Scan for the cell matching the given text and deliver its [X, Y] coordinate at center. 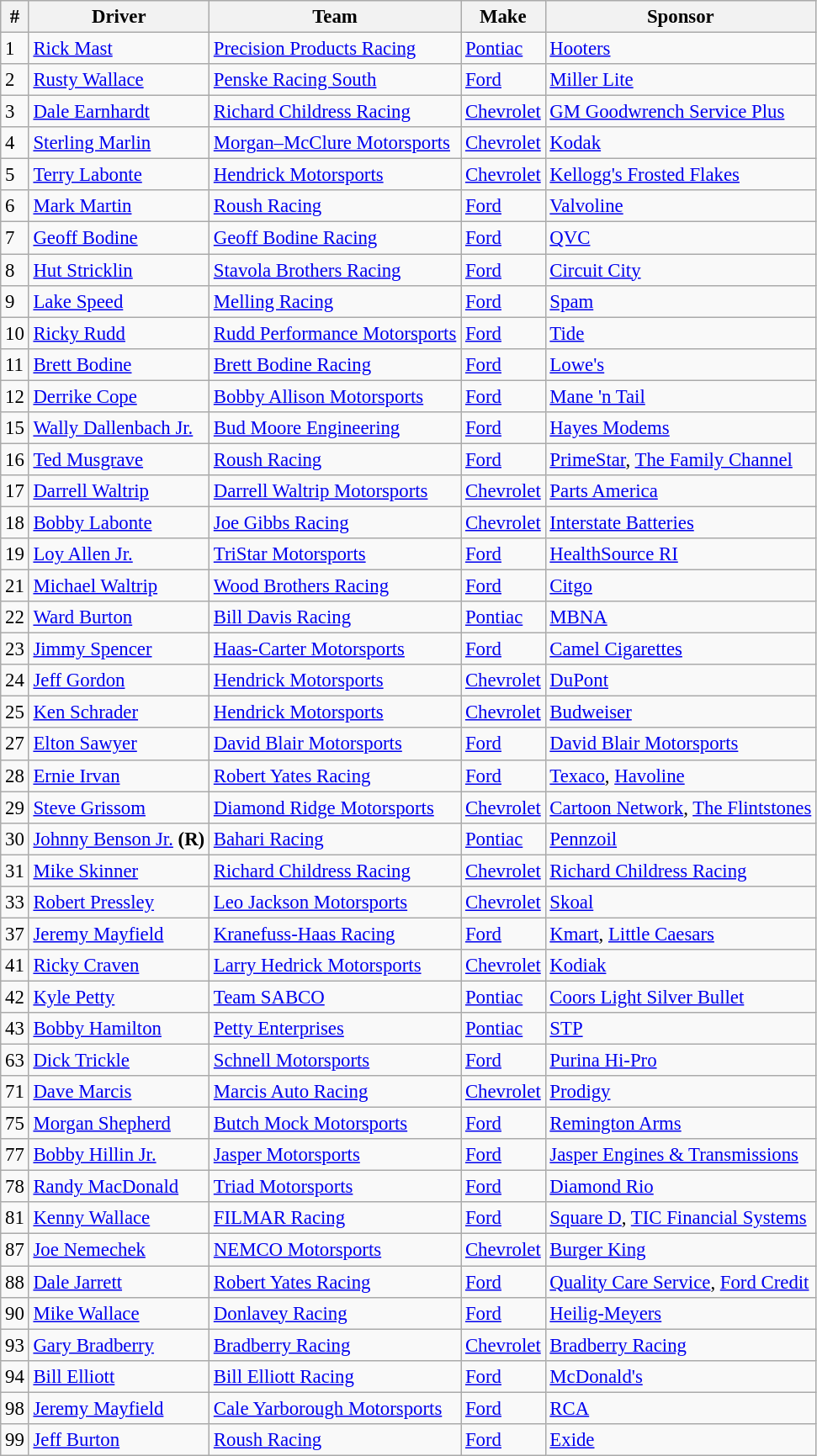
Kyle Petty [119, 997]
18 [15, 522]
TriStar Motorsports [335, 554]
Joe Gibbs Racing [335, 522]
4 [15, 143]
# [15, 17]
Exide [681, 1440]
Hut Stricklin [119, 270]
78 [15, 1187]
Rick Mast [119, 49]
Brett Bodine Racing [335, 364]
Ken Schrader [119, 712]
Cartoon Network, The Flintstones [681, 807]
Haas-Carter Motorsports [335, 649]
Lowe's [681, 364]
Valvoline [681, 206]
93 [15, 1345]
19 [15, 554]
Square D, TIC Financial Systems [681, 1219]
11 [15, 364]
87 [15, 1250]
16 [15, 459]
Texaco, Havoline [681, 776]
Kodiak [681, 966]
Randy MacDonald [119, 1187]
Steve Grissom [119, 807]
Robert Pressley [119, 903]
Precision Products Racing [335, 49]
1 [15, 49]
Kranefuss-Haas Racing [335, 934]
Kodak [681, 143]
90 [15, 1313]
17 [15, 491]
10 [15, 333]
Diamond Ridge Motorsports [335, 807]
Butch Mock Motorsports [335, 1124]
Melling Racing [335, 301]
Kmart, Little Caesars [681, 934]
Ricky Craven [119, 966]
31 [15, 871]
Darrell Waltrip Motorsports [335, 491]
Rudd Performance Motorsports [335, 333]
Joe Nemechek [119, 1250]
Dave Marcis [119, 1092]
Mane 'n Tail [681, 396]
Make [503, 17]
Michael Waltrip [119, 586]
Tide [681, 333]
Jasper Engines & Transmissions [681, 1155]
DuPont [681, 680]
23 [15, 649]
29 [15, 807]
43 [15, 1029]
Marcis Auto Racing [335, 1092]
Stavola Brothers Racing [335, 270]
8 [15, 270]
37 [15, 934]
Geoff Bodine [119, 238]
81 [15, 1219]
Lake Speed [119, 301]
Spam [681, 301]
Bill Elliott Racing [335, 1376]
98 [15, 1408]
9 [15, 301]
GM Goodwrench Service Plus [681, 112]
Morgan–McClure Motorsports [335, 143]
25 [15, 712]
Miller Lite [681, 80]
Remington Arms [681, 1124]
Derrike Cope [119, 396]
PrimeStar, The Family Channel [681, 459]
41 [15, 966]
Dale Jarrett [119, 1282]
Bahari Racing [335, 839]
77 [15, 1155]
Hayes Modems [681, 428]
Ernie Irvan [119, 776]
30 [15, 839]
Camel Cigarettes [681, 649]
Donlavey Racing [335, 1313]
Purina Hi-Pro [681, 1061]
Sterling Marlin [119, 143]
Rusty Wallace [119, 80]
Terry Labonte [119, 175]
Citgo [681, 586]
Bobby Labonte [119, 522]
Mike Wallace [119, 1313]
Ricky Rudd [119, 333]
22 [15, 617]
94 [15, 1376]
Team SABCO [335, 997]
2 [15, 80]
Circuit City [681, 270]
Schnell Motorsports [335, 1061]
24 [15, 680]
Johnny Benson Jr. (R) [119, 839]
Quality Care Service, Ford Credit [681, 1282]
HealthSource RI [681, 554]
Larry Hedrick Motorsports [335, 966]
Elton Sawyer [119, 744]
Dale Earnhardt [119, 112]
Parts America [681, 491]
RCA [681, 1408]
Skoal [681, 903]
Sponsor [681, 17]
Interstate Batteries [681, 522]
Jasper Motorsports [335, 1155]
7 [15, 238]
Prodigy [681, 1092]
15 [15, 428]
Diamond Rio [681, 1187]
Jeff Burton [119, 1440]
Penske Racing South [335, 80]
28 [15, 776]
Petty Enterprises [335, 1029]
McDonald's [681, 1376]
Mike Skinner [119, 871]
6 [15, 206]
75 [15, 1124]
3 [15, 112]
Coors Light Silver Bullet [681, 997]
63 [15, 1061]
Brett Bodine [119, 364]
Bill Davis Racing [335, 617]
Pennzoil [681, 839]
42 [15, 997]
Budweiser [681, 712]
QVC [681, 238]
88 [15, 1282]
Triad Motorsports [335, 1187]
12 [15, 396]
Geoff Bodine Racing [335, 238]
MBNA [681, 617]
Heilig-Meyers [681, 1313]
Ted Musgrave [119, 459]
Bobby Hillin Jr. [119, 1155]
Cale Yarborough Motorsports [335, 1408]
Dick Trickle [119, 1061]
Wally Dallenbach Jr. [119, 428]
Burger King [681, 1250]
Darrell Waltrip [119, 491]
Morgan Shepherd [119, 1124]
Bill Elliott [119, 1376]
Hooters [681, 49]
Kellogg's Frosted Flakes [681, 175]
Driver [119, 17]
Bobby Hamilton [119, 1029]
Jeff Gordon [119, 680]
Gary Bradberry [119, 1345]
71 [15, 1092]
5 [15, 175]
STP [681, 1029]
Ward Burton [119, 617]
FILMAR Racing [335, 1219]
Bud Moore Engineering [335, 428]
Wood Brothers Racing [335, 586]
Leo Jackson Motorsports [335, 903]
Mark Martin [119, 206]
27 [15, 744]
Jimmy Spencer [119, 649]
21 [15, 586]
NEMCO Motorsports [335, 1250]
Bobby Allison Motorsports [335, 396]
Loy Allen Jr. [119, 554]
99 [15, 1440]
Team [335, 17]
33 [15, 903]
Kenny Wallace [119, 1219]
